Extract the (X, Y) coordinate from the center of the cell holding the provided text.  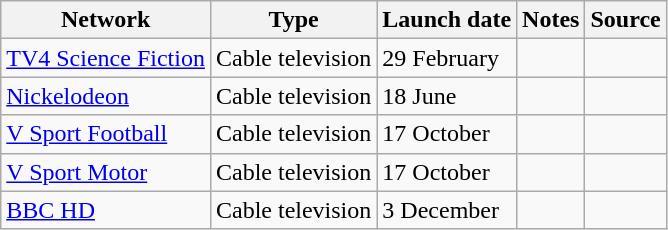
V Sport Football (106, 134)
29 February (447, 58)
Notes (551, 20)
Launch date (447, 20)
Nickelodeon (106, 96)
Network (106, 20)
Type (293, 20)
18 June (447, 96)
TV4 Science Fiction (106, 58)
Source (626, 20)
V Sport Motor (106, 172)
3 December (447, 210)
BBC HD (106, 210)
